Find where the given text appears and provide that cell's center as [X, Y] coordinate. 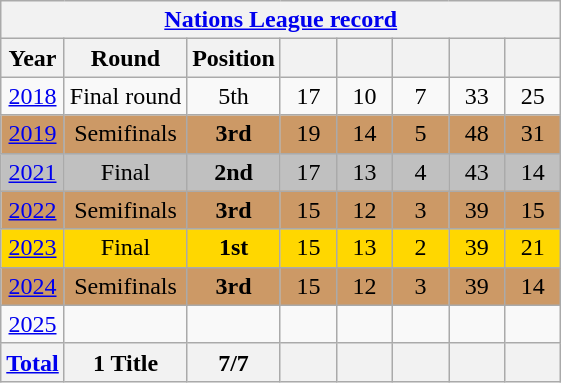
2021 [33, 172]
5th [234, 96]
2025 [33, 324]
33 [477, 96]
19 [308, 134]
4 [421, 172]
48 [477, 134]
Total [33, 362]
5 [421, 134]
2023 [33, 248]
2018 [33, 96]
Nations League record [281, 20]
7/7 [234, 362]
2022 [33, 210]
2019 [33, 134]
Year [33, 58]
7 [421, 96]
43 [477, 172]
Final round [125, 96]
2 [421, 248]
10 [364, 96]
Round [125, 58]
2024 [33, 286]
31 [533, 134]
1st [234, 248]
1 Title [125, 362]
Position [234, 58]
25 [533, 96]
2nd [234, 172]
21 [533, 248]
